Extract the [X, Y] coordinate from the center of the cell holding the provided text.  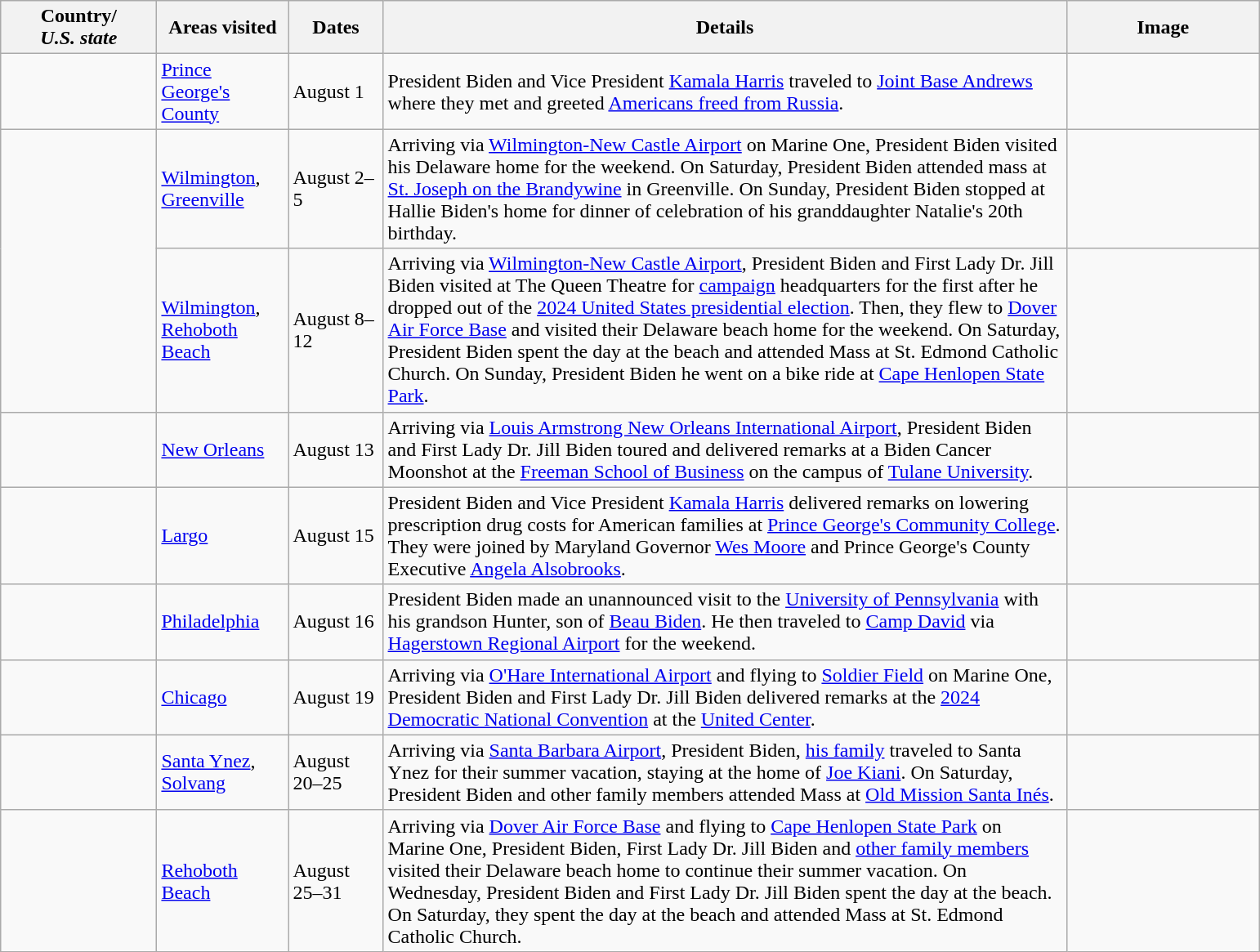
Philadelphia [222, 622]
Prince George's County [222, 92]
August 25–31 [336, 881]
August 1 [336, 92]
Dates [336, 28]
Santa Ynez, Solvang [222, 772]
August 8–12 [336, 330]
August 16 [336, 622]
August 15 [336, 536]
August 20–25 [336, 772]
August 13 [336, 449]
Wilmington, Rehoboth Beach [222, 330]
Areas visited [222, 28]
Country/U.S. state [78, 28]
Chicago [222, 697]
Largo [222, 536]
August 2–5 [336, 189]
Rehoboth Beach [222, 881]
Wilmington, Greenville [222, 189]
August 19 [336, 697]
Details [725, 28]
President Biden and Vice President Kamala Harris traveled to Joint Base Andrews where they met and greeted Americans freed from Russia. [725, 92]
Image [1163, 28]
New Orleans [222, 449]
